Provide the (x, y) coordinate of the cell's center where the given text is located.  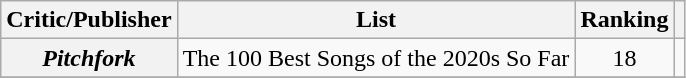
Pitchfork (89, 58)
List (376, 20)
The 100 Best Songs of the 2020s So Far (376, 58)
Critic/Publisher (89, 20)
Ranking (624, 20)
18 (624, 58)
